Capture the cell that displays the provided text and extract its (x, y) central coordinate. 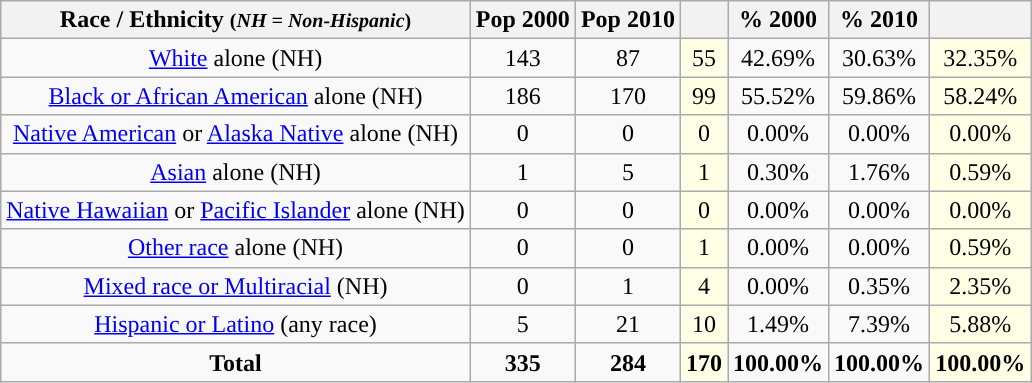
10 (704, 324)
White alone (NH) (236, 58)
143 (522, 58)
Other race alone (NH) (236, 248)
Black or African American alone (NH) (236, 96)
2.35% (980, 286)
59.86% (880, 96)
55.52% (778, 96)
Asian alone (NH) (236, 172)
335 (522, 362)
% 2000 (778, 20)
87 (628, 58)
5.88% (980, 324)
Pop 2010 (628, 20)
30.63% (880, 58)
32.35% (980, 58)
4 (704, 286)
284 (628, 362)
186 (522, 96)
% 2010 (880, 20)
Native Hawaiian or Pacific Islander alone (NH) (236, 210)
Hispanic or Latino (any race) (236, 324)
0.35% (880, 286)
Native American or Alaska Native alone (NH) (236, 134)
Race / Ethnicity (NH = Non-Hispanic) (236, 20)
1.49% (778, 324)
Mixed race or Multiracial (NH) (236, 286)
Total (236, 362)
Pop 2000 (522, 20)
99 (704, 96)
0.30% (778, 172)
21 (628, 324)
42.69% (778, 58)
58.24% (980, 96)
55 (704, 58)
1.76% (880, 172)
7.39% (880, 324)
